From the cell containing the given text, extract its center point as [x, y] coordinate. 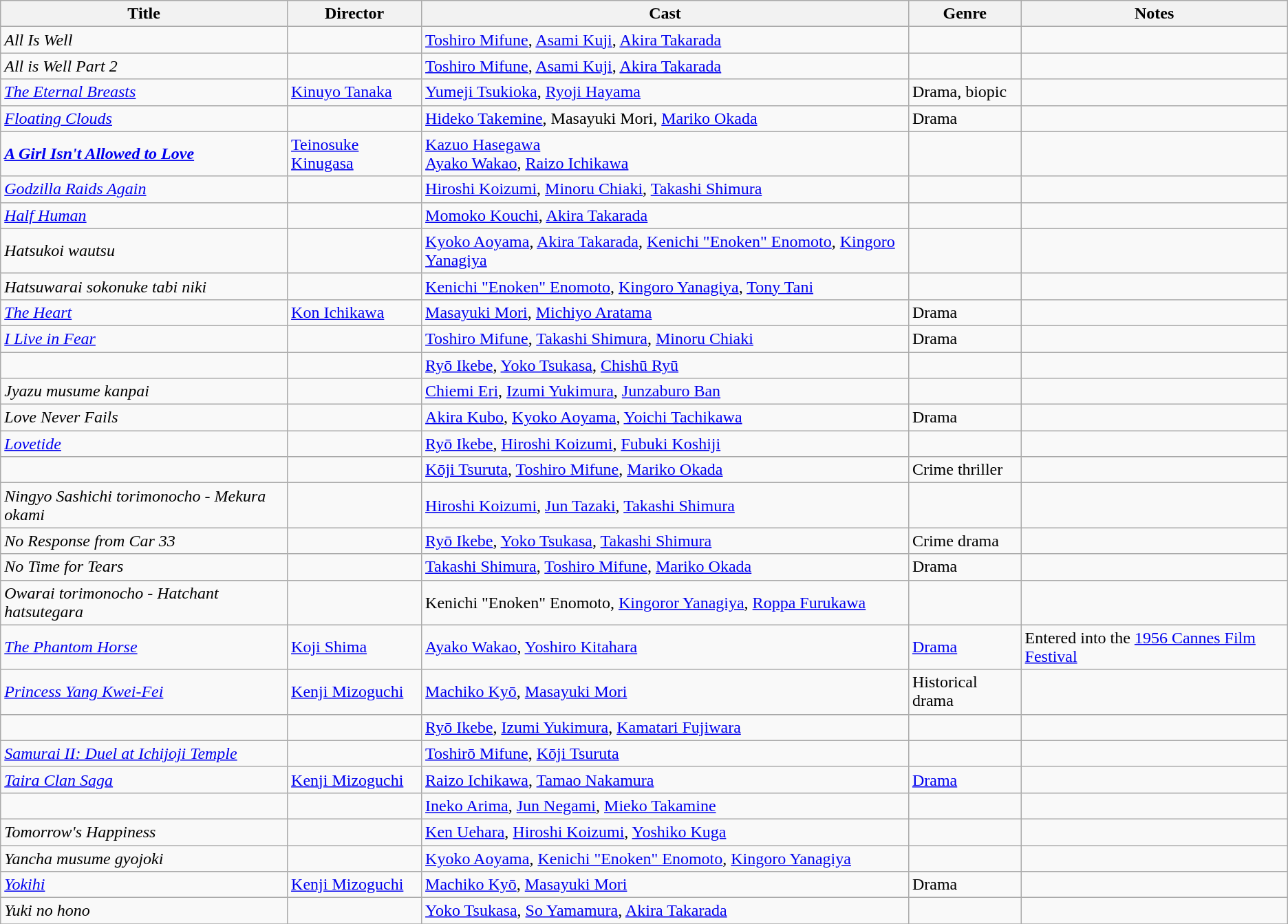
Teinosuke Kinugasa [355, 154]
Drama, biopic [965, 92]
No Response from Car 33 [144, 541]
Jyazu musume kanpai [144, 391]
The Heart [144, 312]
Title [144, 14]
Koji Shima [355, 647]
Ineko Arima, Jun Negami, Mieko Takamine [665, 806]
Ayako Wakao, Yoshiro Kitahara [665, 647]
The Phantom Horse [144, 647]
A Girl Isn't Allowed to Love [144, 154]
Yokihi [144, 885]
Samurai II: Duel at Ichijoji Temple [144, 753]
Yumeji Tsukioka, Ryoji Hayama [665, 92]
Crime drama [965, 541]
Notes [1155, 14]
Ryō Ikebe, Izumi Yukimura, Kamatari Fujiwara [665, 727]
Hatsuwarai sokonuke tabi niki [144, 286]
Akira Kubo, Kyoko Aoyama, Yoichi Tachikawa [665, 418]
Historical drama [965, 692]
Momoko Kouchi, Akira Takarada [665, 215]
Genre [965, 14]
Takashi Shimura, Toshiro Mifune, Mariko Okada [665, 567]
Ryō Ikebe, Yoko Tsukasa, Chishū Ryū [665, 365]
Kyoko Aoyama, Akira Takarada, Kenichi "Enoken" Enomoto, Kingoro Yanagiya [665, 250]
Kenichi "Enoken" Enomoto, Kingoror Yanagiya, Roppa Furukawa [665, 603]
Kyoko Aoyama, Kenichi "Enoken" Enomoto, Kingoro Yanagiya [665, 858]
Ryō Ikebe, Hiroshi Koizumi, Fubuki Koshiji [665, 444]
Hiroshi Koizumi, Jun Tazaki, Takashi Shimura [665, 505]
Princess Yang Kwei-Fei [144, 692]
All Is Well [144, 40]
No Time for Tears [144, 567]
Hideko Takemine, Masayuki Mori, Mariko Okada [665, 118]
Ken Uehara, Hiroshi Koizumi, Yoshiko Kuga [665, 832]
Kazuo HasegawaAyako Wakao, Raizo Ichikawa [665, 154]
Raizo Ichikawa, Tamao Nakamura [665, 780]
Toshiro Mifune, Takashi Shimura, Minoru Chiaki [665, 339]
Godzilla Raids Again [144, 189]
Owarai torimonocho - Hatchant hatsutegara [144, 603]
Kōji Tsuruta, Toshiro Mifune, Mariko Okada [665, 470]
All is Well Part 2 [144, 66]
Taira Clan Saga [144, 780]
Love Never Fails [144, 418]
Masayuki Mori, Michiyo Aratama [665, 312]
Ningyo Sashichi torimonocho - Mekura okami [144, 505]
Hatsukoi wautsu [144, 250]
Cast [665, 14]
Toshirō Mifune, Kōji Tsuruta [665, 753]
Chiemi Eri, Izumi Yukimura, Junzaburo Ban [665, 391]
Floating Clouds [144, 118]
Entered into the 1956 Cannes Film Festival [1155, 647]
Kenichi "Enoken" Enomoto, Kingoro Yanagiya, Tony Tani [665, 286]
Lovetide [144, 444]
Director [355, 14]
Half Human [144, 215]
I Live in Fear [144, 339]
The Eternal Breasts [144, 92]
Kon Ichikawa [355, 312]
Kinuyo Tanaka [355, 92]
Yuki no hono [144, 911]
Crime thriller [965, 470]
Yoko Tsukasa, So Yamamura, Akira Takarada [665, 911]
Yancha musume gyojoki [144, 858]
Tomorrow's Happiness [144, 832]
Ryō Ikebe, Yoko Tsukasa, Takashi Shimura [665, 541]
Hiroshi Koizumi, Minoru Chiaki, Takashi Shimura [665, 189]
